Identify which cell holds the provided text, then report its [X, Y] central coordinate. 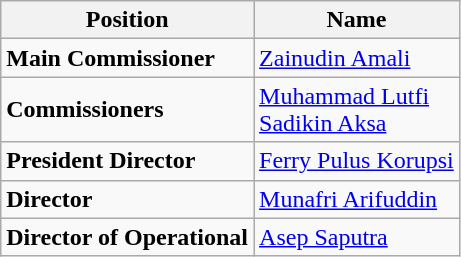
President Director [128, 161]
Muhammad LutfiSadikin Aksa [357, 110]
Director [128, 199]
Main Commissioner [128, 58]
Position [128, 20]
Munafri Arifuddin [357, 199]
Asep Saputra [357, 237]
Director of Operational [128, 237]
Ferry Pulus Korupsi [357, 161]
Zainudin Amali [357, 58]
Commissioners [128, 110]
Name [357, 20]
